Identify which cell holds the provided text, then report its [x, y] central coordinate. 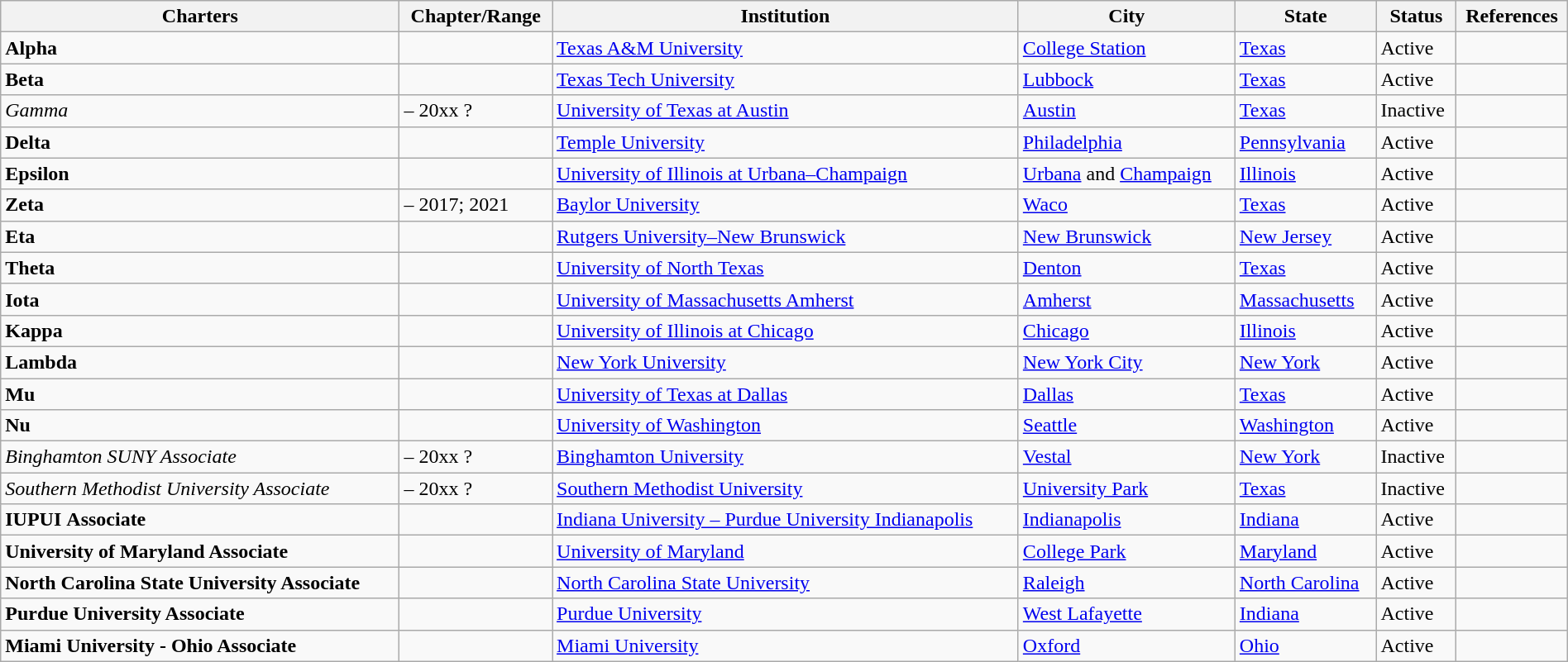
Rutgers University–New Brunswick [786, 236]
Epsilon [200, 174]
College Park [1126, 551]
College Station [1126, 48]
North Carolina State University Associate [200, 583]
University of Texas at Dallas [786, 394]
– 2017; 2021 [476, 205]
University of Washington [786, 426]
City [1126, 17]
Oxford [1126, 645]
Indiana University – Purdue University Indianapolis [786, 520]
Amherst [1126, 299]
Texas A&M University [786, 48]
Chapter/Range [476, 17]
University of Illinois at Chicago [786, 331]
Indianapolis [1126, 520]
Chicago [1126, 331]
University of North Texas [786, 268]
North Carolina State University [786, 583]
Eta [200, 236]
Charters [200, 17]
Gamma [200, 111]
Texas Tech University [786, 79]
Alpha [200, 48]
University of Illinois at Urbana–Champaign [786, 174]
University of Texas at Austin [786, 111]
Ohio [1305, 645]
Binghamton University [786, 457]
Maryland [1305, 551]
Binghamton SUNY Associate [200, 457]
New York City [1126, 362]
Purdue University [786, 614]
State [1305, 17]
Miami University [786, 645]
Vestal [1126, 457]
Seattle [1126, 426]
Massachusetts [1305, 299]
Washington [1305, 426]
Institution [786, 17]
Beta [200, 79]
Mu [200, 394]
References [1512, 17]
Waco [1126, 205]
Pennsylvania [1305, 142]
Kappa [200, 331]
Raleigh [1126, 583]
Iota [200, 299]
New York University [786, 362]
Dallas [1126, 394]
North Carolina [1305, 583]
University Park [1126, 488]
University of Massachusetts Amherst [786, 299]
Lambda [200, 362]
University of Maryland [786, 551]
West Lafayette [1126, 614]
New Brunswick [1126, 236]
Philadelphia [1126, 142]
Zeta [200, 205]
Status [1416, 17]
University of Maryland Associate [200, 551]
Denton [1126, 268]
Baylor University [786, 205]
Delta [200, 142]
Urbana and Champaign [1126, 174]
Southern Methodist University [786, 488]
Miami University - Ohio Associate [200, 645]
Theta [200, 268]
Lubbock [1126, 79]
Temple University [786, 142]
Austin [1126, 111]
Southern Methodist University Associate [200, 488]
Purdue University Associate [200, 614]
IUPUI Associate [200, 520]
Nu [200, 426]
New Jersey [1305, 236]
